Capture the cell that displays the provided text and extract its (x, y) central coordinate. 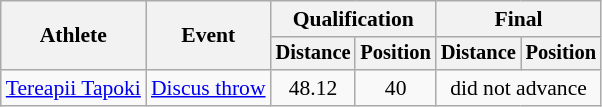
Discus throw (208, 88)
Qualification (354, 19)
40 (395, 88)
Athlete (74, 36)
did not advance (518, 88)
48.12 (314, 88)
Tereapii Tapoki (74, 88)
Final (518, 19)
Event (208, 36)
